Find where the given text appears and provide that cell's center as (x, y) coordinate. 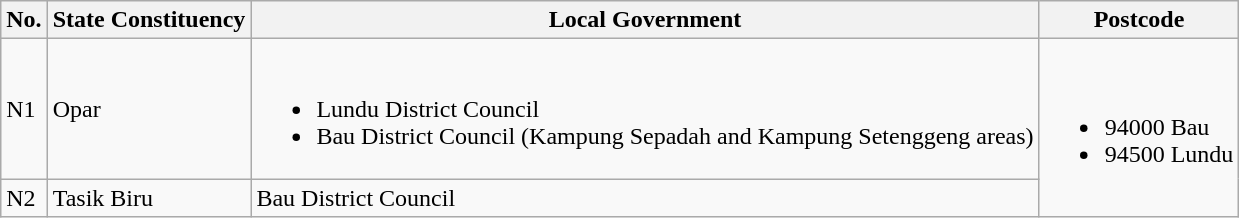
Postcode (1139, 20)
94000 Bau94500 Lundu (1139, 128)
Local Government (645, 20)
Tasik Biru (149, 198)
N2 (24, 198)
N1 (24, 109)
No. (24, 20)
Lundu District CouncilBau District Council (Kampung Sepadah and Kampung Setenggeng areas) (645, 109)
Opar (149, 109)
Bau District Council (645, 198)
State Constituency (149, 20)
